Return [x, y] of the center of cell containing provided text 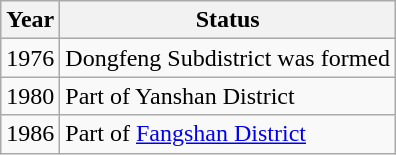
Part of Yanshan District [228, 96]
1976 [30, 58]
Dongfeng Subdistrict was formed [228, 58]
Status [228, 20]
Year [30, 20]
Part of Fangshan District [228, 134]
1980 [30, 96]
1986 [30, 134]
